Determine the [x, y] coordinate at the center of the cell enclosing the given text.  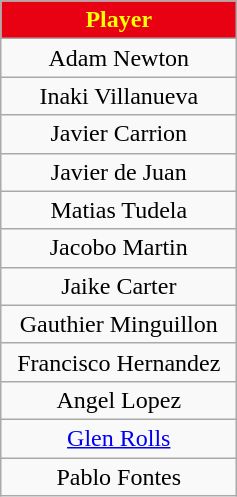
Javier de Juan [119, 172]
Angel Lopez [119, 400]
Javier Carrion [119, 134]
Player [119, 20]
Jacobo Martin [119, 248]
Pablo Fontes [119, 477]
Adam Newton [119, 58]
Gauthier Minguillon [119, 324]
Jaike Carter [119, 286]
Francisco Hernandez [119, 362]
Matias Tudela [119, 210]
Glen Rolls [119, 438]
Inaki Villanueva [119, 96]
